Pinpoint the cell where the given text exists, returning its [x, y] midpoint coordinate. 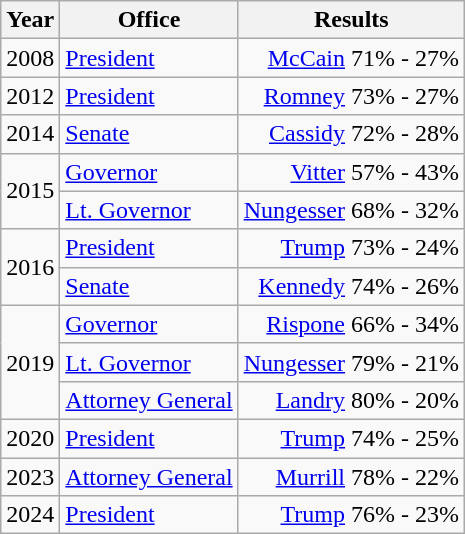
McCain 71% - 27% [351, 58]
Murrill 78% - 22% [351, 477]
2014 [30, 134]
Romney 73% - 27% [351, 96]
Cassidy 72% - 28% [351, 134]
Nungesser 79% - 21% [351, 362]
Vitter 57% - 43% [351, 172]
2015 [30, 191]
Kennedy 74% - 26% [351, 286]
Rispone 66% - 34% [351, 324]
Nungesser 68% - 32% [351, 210]
Trump 76% - 23% [351, 515]
Year [30, 20]
Results [351, 20]
2008 [30, 58]
2016 [30, 267]
Trump 73% - 24% [351, 248]
2019 [30, 362]
2024 [30, 515]
Landry 80% - 20% [351, 400]
2020 [30, 438]
2023 [30, 477]
2012 [30, 96]
Office [149, 20]
Trump 74% - 25% [351, 438]
